Pinpoint the cell where the given text exists, returning its [X, Y] midpoint coordinate. 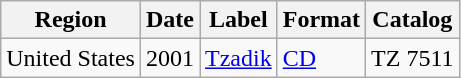
Region [71, 20]
Tzadik [239, 58]
Catalog [412, 20]
Date [170, 20]
2001 [170, 58]
CD [321, 58]
Label [239, 20]
TZ 7511 [412, 58]
United States [71, 58]
Format [321, 20]
